Detect which cell encompasses the target text, then output its (X, Y) center coordinate. 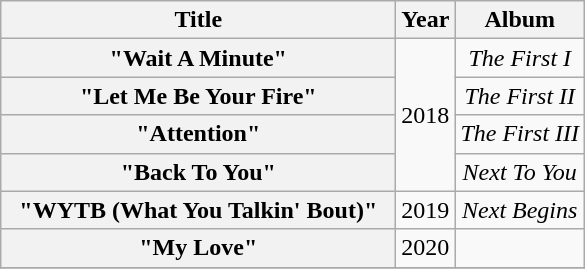
Next Begins (520, 210)
The First III (520, 134)
The First I (520, 58)
2020 (426, 248)
2019 (426, 210)
2018 (426, 115)
"Let Me Be Your Fire" (198, 96)
Year (426, 20)
"WYTB (What You Talkin' Bout)" (198, 210)
"Attention" (198, 134)
Title (198, 20)
"Wait A Minute" (198, 58)
"Back To You" (198, 172)
"My Love" (198, 248)
Next To You (520, 172)
The First II (520, 96)
Album (520, 20)
